Determine the [X, Y] coordinate at the center of the cell enclosing the given text.  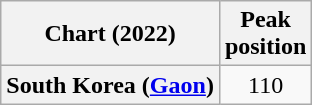
Peakposition [265, 34]
South Korea (Gaon) [110, 85]
110 [265, 85]
Chart (2022) [110, 34]
